Provide the (X, Y) coordinate of the cell's center where the given text is located.  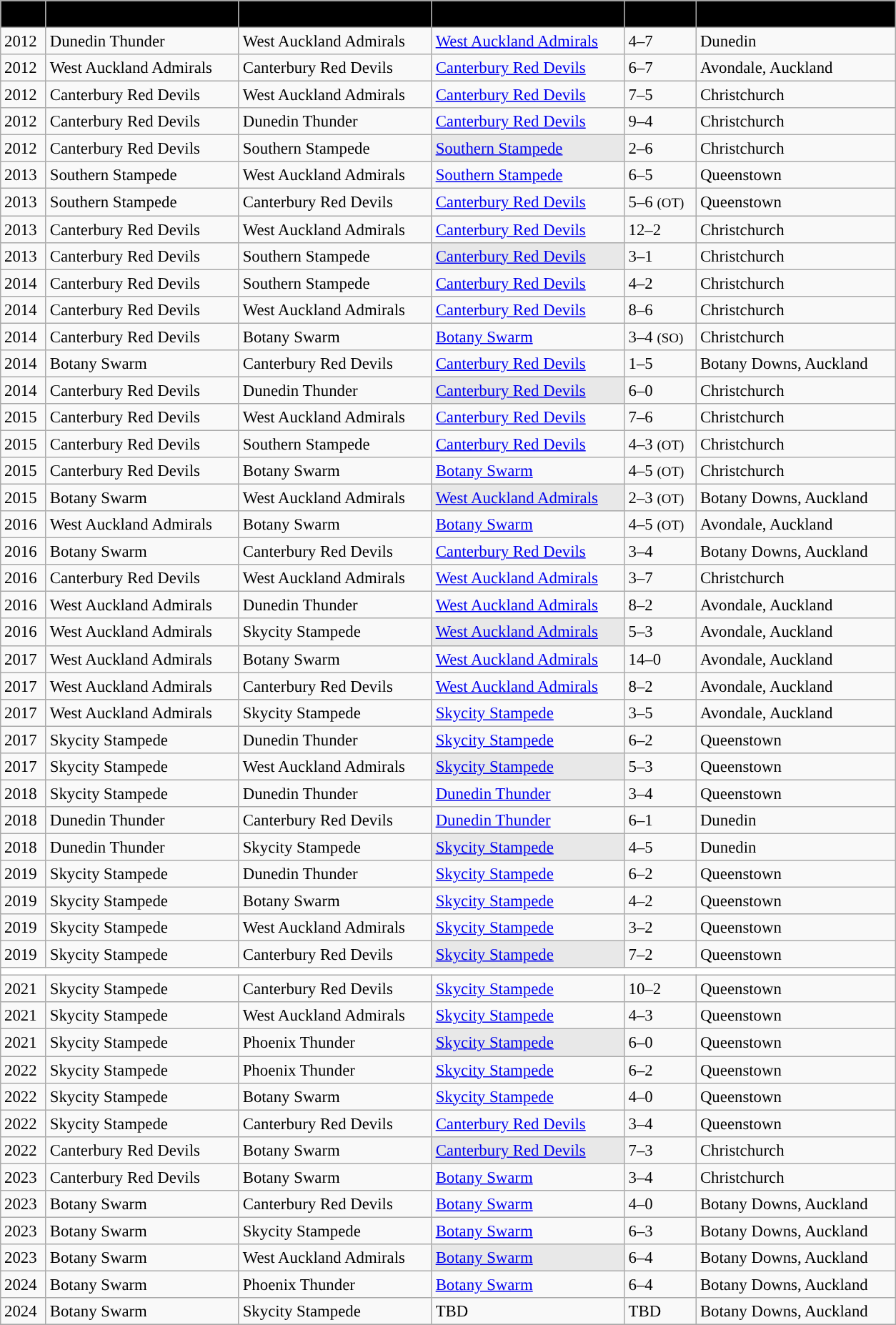
3–7 (660, 578)
10–2 (660, 989)
7–2 (660, 955)
2–6 (660, 149)
7–5 (660, 95)
7–3 (660, 1150)
6–1 (660, 820)
9–4 (660, 121)
8–6 (660, 309)
3–4 (SO) (660, 337)
12–2 (660, 229)
3–2 (660, 928)
3–1 (660, 256)
6–5 (660, 175)
1–5 (660, 364)
4–3 (660, 1016)
6–3 (660, 1231)
Holder (142, 14)
Year (24, 14)
14–0 (660, 659)
4–3 (OT) (660, 444)
Score (660, 14)
Winner (528, 14)
2–3 (OT) (660, 498)
Challenger (335, 14)
4–5 (660, 847)
Venue (796, 14)
3–5 (660, 713)
6–7 (660, 68)
4–7 (660, 41)
7–6 (660, 417)
5–6 (OT) (660, 202)
